Determine the [x, y] coordinate at the center of the cell enclosing the given text.  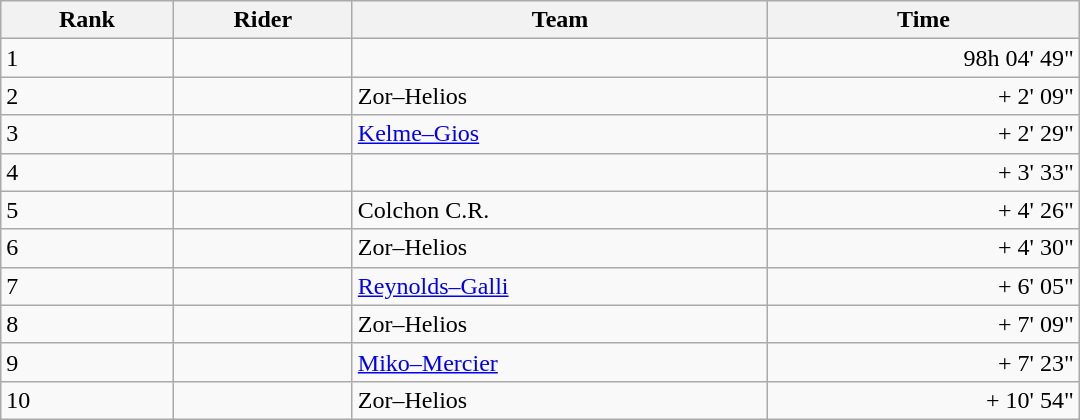
Kelme–Gios [560, 134]
10 [87, 400]
1 [87, 58]
+ 7' 23" [924, 362]
+ 2' 09" [924, 96]
Time [924, 20]
2 [87, 96]
9 [87, 362]
6 [87, 248]
8 [87, 324]
Rank [87, 20]
+ 6' 05" [924, 286]
Colchon C.R. [560, 210]
Team [560, 20]
Reynolds–Galli [560, 286]
98h 04' 49" [924, 58]
4 [87, 172]
+ 4' 26" [924, 210]
+ 4' 30" [924, 248]
Miko–Mercier [560, 362]
5 [87, 210]
7 [87, 286]
Rider [262, 20]
+ 10' 54" [924, 400]
+ 3' 33" [924, 172]
+ 2' 29" [924, 134]
+ 7' 09" [924, 324]
3 [87, 134]
